Detect which cell encompasses the target text, then output its (x, y) center coordinate. 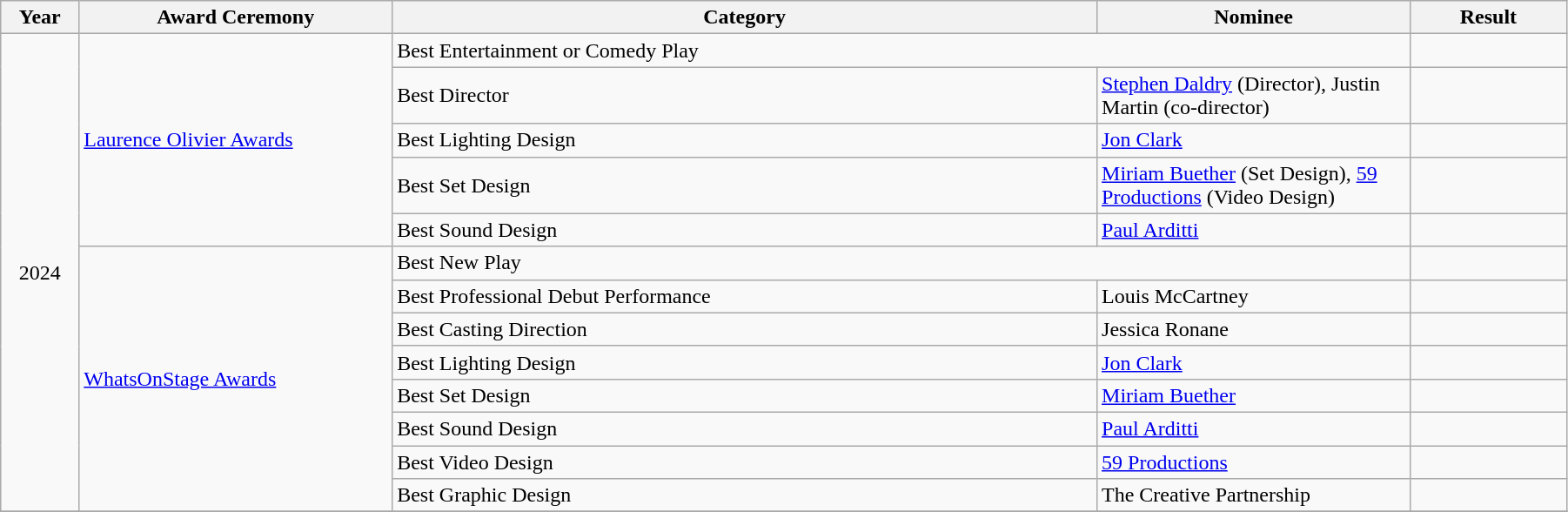
2024 (40, 273)
59 Productions (1254, 462)
Best New Play (901, 263)
Miriam Buether (Set Design), 59 Productions (Video Design) (1254, 185)
Result (1488, 17)
WhatsOnStage Awards (236, 379)
Best Casting Direction (745, 329)
Best Professional Debut Performance (745, 296)
Best Video Design (745, 462)
Year (40, 17)
Miriam Buether (1254, 395)
Jessica Ronane (1254, 329)
Louis McCartney (1254, 296)
Best Entertainment or Comedy Play (901, 51)
Award Ceremony (236, 17)
The Creative Partnership (1254, 495)
Laurence Olivier Awards (236, 140)
Stephen Daldry (Director), Justin Martin (co-director) (1254, 96)
Best Graphic Design (745, 495)
Nominee (1254, 17)
Category (745, 17)
Best Director (745, 96)
